Output the (X, Y) coordinate of the center of the cell containing the given text.  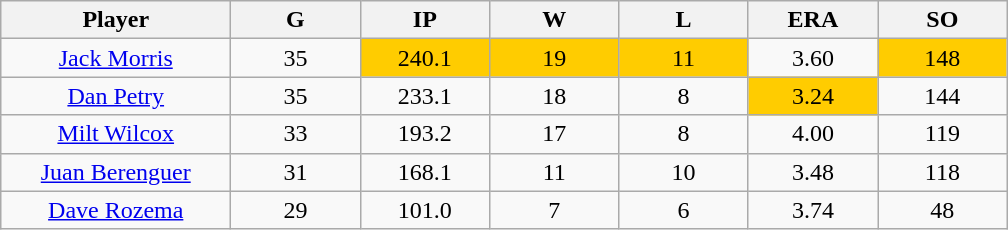
168.1 (424, 172)
Milt Wilcox (116, 134)
Dan Petry (116, 96)
3.24 (812, 96)
IP (424, 20)
48 (942, 210)
240.1 (424, 58)
144 (942, 96)
ERA (812, 20)
118 (942, 172)
3.48 (812, 172)
19 (554, 58)
L (684, 20)
Juan Berenguer (116, 172)
3.60 (812, 58)
101.0 (424, 210)
10 (684, 172)
148 (942, 58)
7 (554, 210)
W (554, 20)
17 (554, 134)
4.00 (812, 134)
119 (942, 134)
Jack Morris (116, 58)
233.1 (424, 96)
18 (554, 96)
193.2 (424, 134)
3.74 (812, 210)
Dave Rozema (116, 210)
SO (942, 20)
6 (684, 210)
31 (296, 172)
29 (296, 210)
Player (116, 20)
G (296, 20)
33 (296, 134)
